Detect which cell encompasses the target text, then output its (x, y) center coordinate. 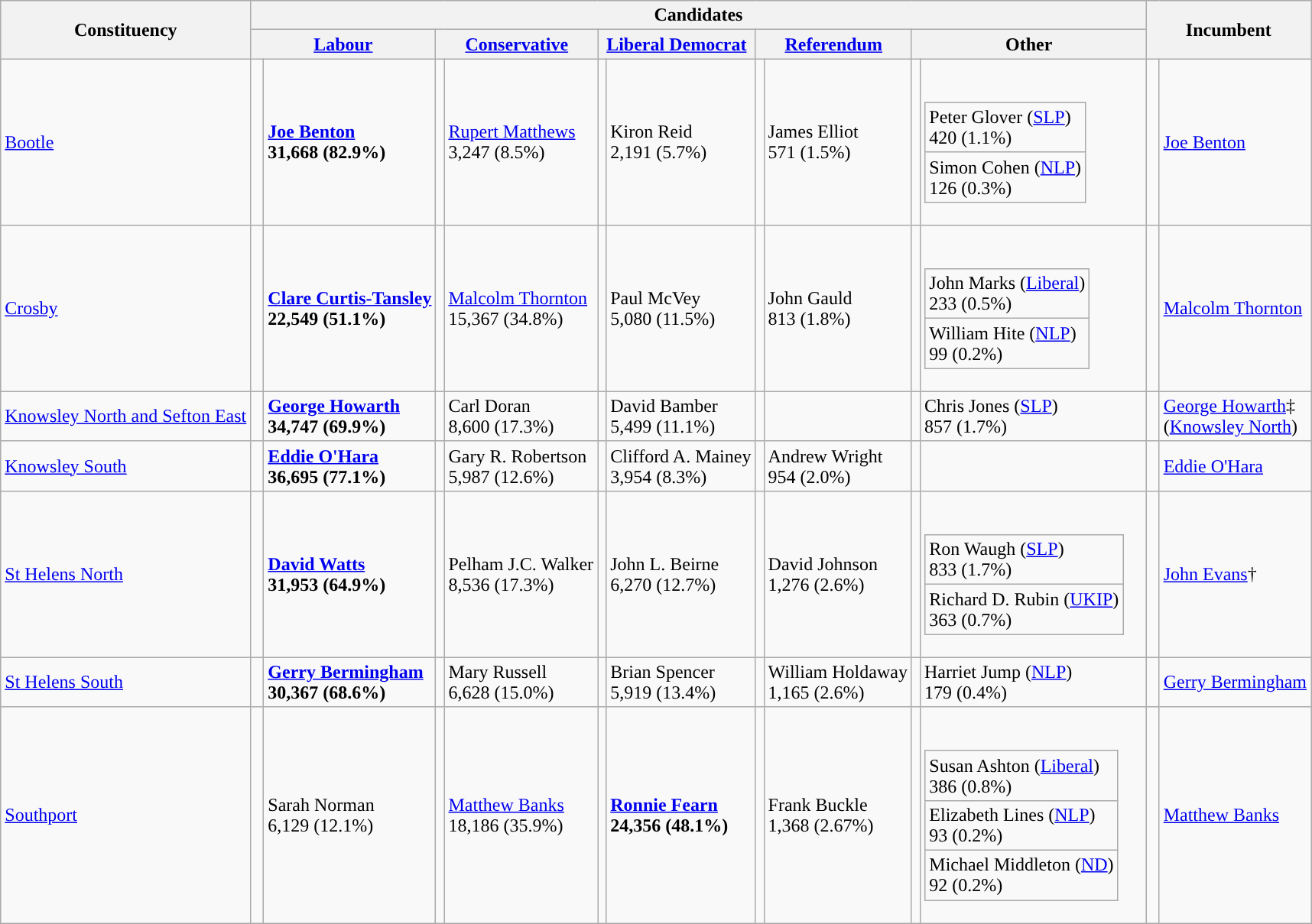
Knowsley North and Sefton East (125, 416)
George Howarth‡(Knowsley North) (1235, 416)
John Marks (Liberal)233 (0.5%) (1008, 293)
Susan Ashton (Liberal)386 (0.8%) Elizabeth Lines (NLP)93 (0.2%) Michael Middleton (ND)92 (0.2%) (1033, 815)
Eddie O'Hara (1235, 466)
Carl Doran8,600 (17.3%) (521, 416)
Other (1029, 44)
Peter Glover (SLP)420 (1.1%) (1005, 127)
Simon Cohen (NLP)126 (0.3%) (1005, 177)
Malcolm Thornton (1235, 309)
Southport (125, 815)
Crosby (125, 309)
Constituency (125, 30)
Kiron Reid2,191 (5.7%) (680, 142)
William Hite (NLP)99 (0.2%) (1008, 344)
Sarah Norman6,129 (12.1%) (350, 815)
Frank Buckle1,368 (2.67%) (838, 815)
Knowsley South (125, 466)
Paul McVey5,080 (11.5%) (680, 309)
Harriet Jump (NLP)179 (0.4%) (1033, 682)
Matthew Banks18,186 (35.9%) (521, 815)
John Marks (Liberal)233 (0.5%) William Hite (NLP)99 (0.2%) (1033, 309)
Michael Middleton (ND)92 (0.2%) (1021, 876)
Clifford A. Mainey3,954 (8.3%) (680, 466)
Malcolm Thornton15,367 (34.8%) (521, 309)
William Holdaway1,165 (2.6%) (838, 682)
Gerry Bermingham (1235, 682)
Mary Russell6,628 (15.0%) (521, 682)
Incumbent (1228, 30)
Eddie O'Hara36,695 (77.1%) (350, 466)
Ron Waugh (SLP)833 (1.7%) (1025, 559)
Clare Curtis-Tansley22,549 (51.1%) (350, 309)
Richard D. Rubin (UKIP)363 (0.7%) (1025, 610)
Pelham J.C. Walker8,536 (17.3%) (521, 574)
James Elliot571 (1.5%) (838, 142)
Candidates (699, 15)
Labour (343, 44)
Conservative (517, 44)
Gary R. Robertson5,987 (12.6%) (521, 466)
David Johnson1,276 (2.6%) (838, 574)
St Helens North (125, 574)
St Helens South (125, 682)
Joe Benton (1235, 142)
Bootle (125, 142)
George Howarth34,747 (69.9%) (350, 416)
Chris Jones (SLP)857 (1.7%) (1033, 416)
Ron Waugh (SLP)833 (1.7%) Richard D. Rubin (UKIP)363 (0.7%) (1033, 574)
John L. Beirne6,270 (12.7%) (680, 574)
John Evans† (1235, 574)
David Watts31,953 (64.9%) (350, 574)
David Bamber5,499 (11.1%) (680, 416)
Liberal Democrat (677, 44)
Matthew Banks (1235, 815)
Referendum (833, 44)
John Gauld813 (1.8%) (838, 309)
Gerry Bermingham30,367 (68.6%) (350, 682)
Joe Benton31,668 (82.9%) (350, 142)
Brian Spencer5,919 (13.4%) (680, 682)
Elizabeth Lines (NLP)93 (0.2%) (1021, 825)
Peter Glover (SLP)420 (1.1%) Simon Cohen (NLP)126 (0.3%) (1033, 142)
Rupert Matthews3,247 (8.5%) (521, 142)
Andrew Wright954 (2.0%) (838, 466)
Ronnie Fearn24,356 (48.1%) (680, 815)
Susan Ashton (Liberal)386 (0.8%) (1021, 775)
